From the cell containing the given text, extract its center point as [x, y] coordinate. 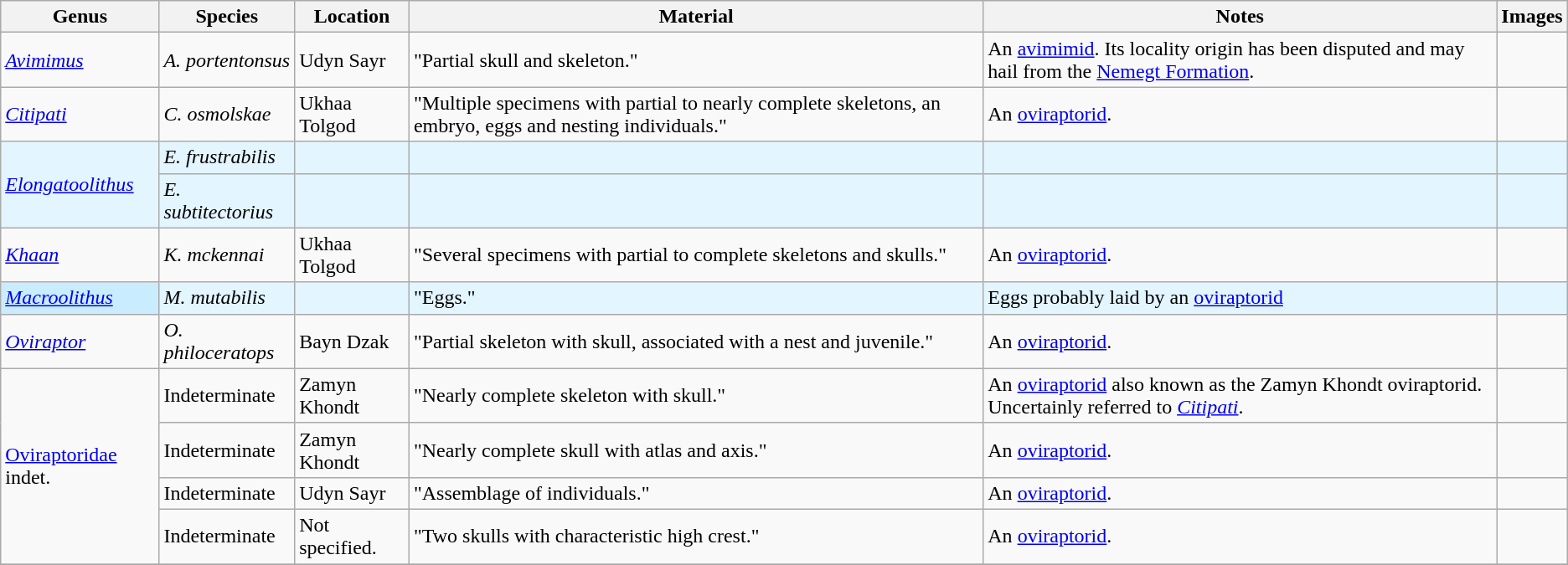
Elongatoolithus [80, 184]
C. osmolskae [227, 114]
"Partial skull and skeleton." [695, 60]
Location [352, 17]
"Eggs." [695, 298]
Macroolithus [80, 298]
"Multiple specimens with partial to nearly complete skeletons, an embryo, eggs and nesting individuals." [695, 114]
E. subtitectorius [227, 201]
O. philoceratops [227, 342]
Khaan [80, 254]
K. mckennai [227, 254]
"Nearly complete skull with atlas and axis." [695, 450]
A. portentonsus [227, 60]
Species [227, 17]
Oviraptoridae indet. [80, 465]
Genus [80, 17]
Eggs probably laid by an oviraptorid [1240, 298]
Not specified. [352, 536]
Avimimus [80, 60]
"Several specimens with partial to complete skeletons and skulls." [695, 254]
Oviraptor [80, 342]
M. mutabilis [227, 298]
An avimimid. Its locality origin has been disputed and may hail from the Nemegt Formation. [1240, 60]
Material [695, 17]
Notes [1240, 17]
An oviraptorid also known as the Zamyn Khondt oviraptorid. Uncertainly referred to Citipati. [1240, 395]
Images [1532, 17]
Bayn Dzak [352, 342]
"Partial skeleton with skull, associated with a nest and juvenile." [695, 342]
Citipati [80, 114]
"Nearly complete skeleton with skull." [695, 395]
E. frustrabilis [227, 157]
"Two skulls with characteristic high crest." [695, 536]
"Assemblage of individuals." [695, 493]
